Scan for the cell matching the given text and deliver its [x, y] coordinate at center. 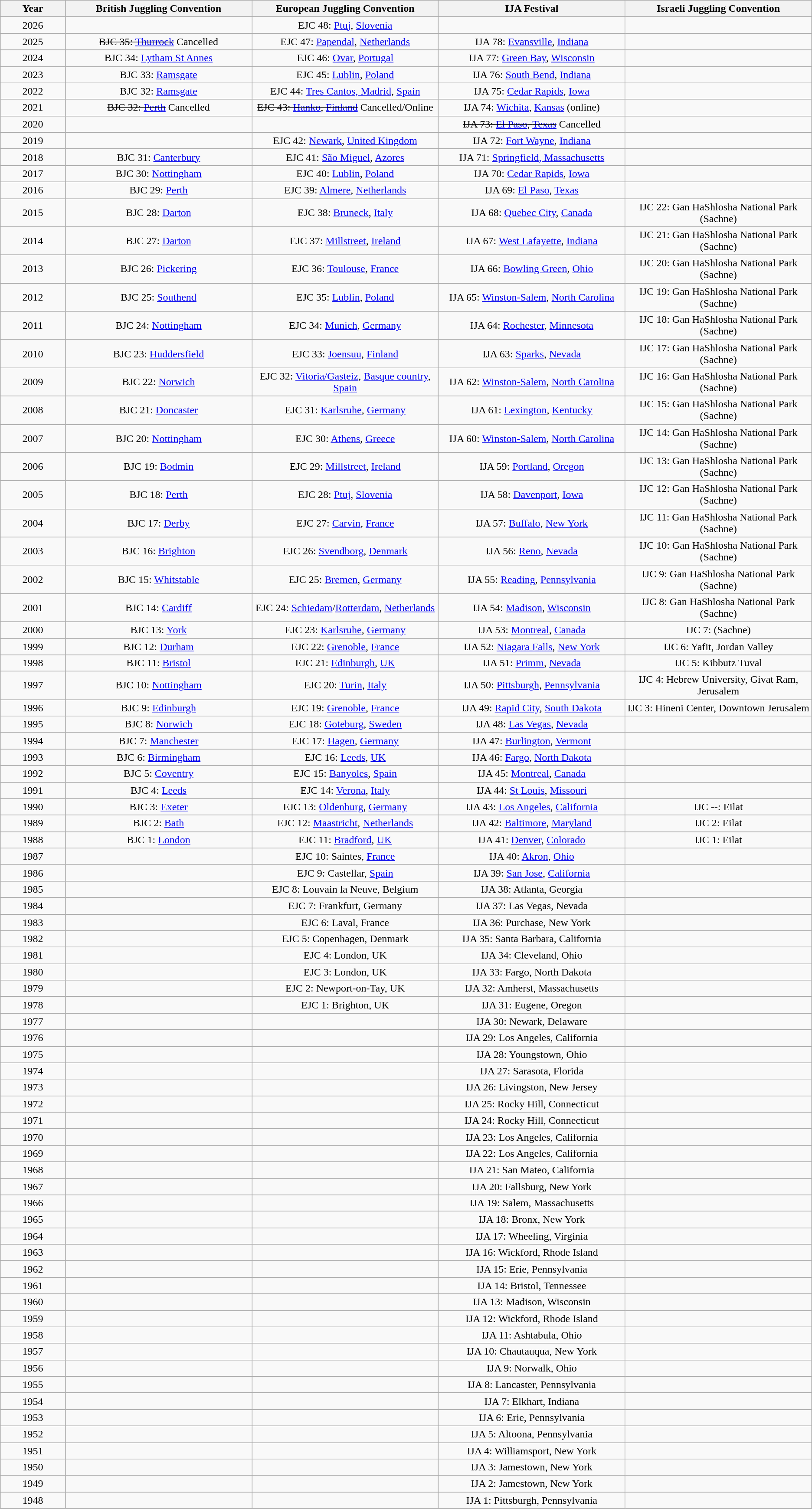
IJA 26: Livingston, New Jersey [532, 1087]
IJA 9: Norwalk, Ohio [532, 1368]
IJA 5: Altoona, Pennsylvania [532, 1434]
2016 [33, 190]
IJC 13: Gan HaShlosha National Park (Sachne) [718, 467]
IJA 74: Wichita, Kansas (online) [532, 108]
1988 [33, 840]
IJA 40: Akron, Ohio [532, 856]
IJA 71: Springfield, Massachusetts [532, 157]
2005 [33, 494]
IJA 7: Elkhart, Indiana [532, 1401]
IJC 19: Gan HaShlosha National Park (Sachne) [718, 298]
IJA 37: Las Vegas, Nevada [532, 906]
1997 [33, 685]
BJC 19: Bodmin [158, 467]
BJC 18: Perth [158, 494]
EJC 34: Munich, Germany [345, 325]
IJC 8: Gan HaShlosha National Park (Sachne) [718, 607]
IJC 9: Gan HaShlosha National Park (Sachne) [718, 579]
IJA 23: Los Angeles, California [532, 1137]
IJC 6: Yafit, Jordan Valley [718, 647]
EJC 37: Millstreet, Ireland [345, 241]
EJC 15: Banyoles, Spain [345, 774]
IJA Festival [532, 9]
IJA 72: Fort Wayne, Indiana [532, 141]
IJA 76: South Bend, Indiana [532, 75]
1973 [33, 1087]
European Juggling Convention [345, 9]
British Juggling Convention [158, 9]
IJA 27: Sarasota, Florida [532, 1071]
IJA 64: Rochester, Minnesota [532, 325]
EJC 1: Brighton, UK [345, 1005]
IJA 50: Pittsburgh, Pennsylvania [532, 685]
EJC 30: Athens, Greece [345, 438]
IJA 30: Newark, Delaware [532, 1021]
2011 [33, 325]
1989 [33, 823]
IJA 24: Rocky Hill, Connecticut [532, 1120]
IJA 59: Portland, Oregon [532, 467]
EJC 6: Laval, France [345, 923]
IJC 15: Gan HaShlosha National Park (Sachne) [718, 410]
IJA 47: Burlington, Vermont [532, 741]
IJA 29: Los Angeles, California [532, 1038]
IJA 61: Lexington, Kentucky [532, 410]
IJA 16: Wickford, Rhode Island [532, 1253]
IJA 35: Santa Barbara, California [532, 939]
EJC 9: Castellar, Spain [345, 873]
IJA 67: West Lafayette, Indiana [532, 241]
BJC 13: York [158, 630]
IJA 8: Lancaster, Pennsylvania [532, 1385]
BJC 1: London [158, 840]
2020 [33, 124]
IJC 22: Gan HaShlosha National Park (Sachne) [718, 213]
EJC 16: Leeds, UK [345, 757]
BJC 17: Derby [158, 523]
IJA 31: Eugene, Oregon [532, 1005]
IJC 14: Gan HaShlosha National Park (Sachne) [718, 438]
EJC 28: Ptuj, Slovenia [345, 494]
1995 [33, 724]
1981 [33, 956]
EJC 7: Frankfurt, Germany [345, 906]
EJC 45: Lublin, Poland [345, 75]
IJC --: Eilat [718, 807]
IJC 17: Gan HaShlosha National Park (Sachne) [718, 354]
EJC 40: Lublin, Poland [345, 173]
IJA 28: Youngstown, Ohio [532, 1054]
1966 [33, 1203]
2007 [33, 438]
BJC 4: Leeds [158, 790]
1969 [33, 1153]
IJA 20: Fallsburg, New York [532, 1186]
IJA 57: Buffalo, New York [532, 523]
2026 [33, 25]
IJA 41: Denver, Colorado [532, 840]
IJC 20: Gan HaShlosha National Park (Sachne) [718, 269]
1963 [33, 1253]
BJC 14: Cardiff [158, 607]
IJA 34: Cleveland, Ohio [532, 956]
BJC 35: Thurrock Cancelled [158, 42]
IJA 19: Salem, Massachusetts [532, 1203]
EJC 22: Grenoble, France [345, 647]
1975 [33, 1054]
2010 [33, 354]
2021 [33, 108]
EJC 29: Millstreet, Ireland [345, 467]
IJA 36: Purchase, New York [532, 923]
EJC 21: Edinburgh, UK [345, 663]
IJA 10: Chautauqua, New York [532, 1352]
1954 [33, 1401]
IJC 12: Gan HaShlosha National Park (Sachne) [718, 494]
2023 [33, 75]
2012 [33, 298]
IJA 66: Bowling Green, Ohio [532, 269]
IJC 7: (Sachne) [718, 630]
EJC 41: São Miguel, Azores [345, 157]
1976 [33, 1038]
EJC 17: Hagen, Germany [345, 741]
IJC 2: Eilat [718, 823]
IJA 39: San Jose, California [532, 873]
BJC 25: Southend [158, 298]
BJC 27: Darton [158, 241]
IJA 51: Primm, Nevada [532, 663]
EJC 27: Carvin, France [345, 523]
EJC 23: Karlsruhe, Germany [345, 630]
IJA 2: Jamestown, New York [532, 1484]
BJC 21: Doncaster [158, 410]
BJC 2: Bath [158, 823]
1972 [33, 1104]
IJA 69: El Paso, Texas [532, 190]
1958 [33, 1335]
BJC 5: Coventry [158, 774]
EJC 44: Tres Cantos, Madrid, Spain [345, 91]
IJA 62: Winston-Salem, North Carolina [532, 382]
IJA 12: Wickford, Rhode Island [532, 1319]
BJC 10: Nottingham [158, 685]
1962 [33, 1269]
IJA 56: Reno, Nevada [532, 551]
1964 [33, 1236]
EJC 46: Ovar, Portugal [345, 58]
BJC 11: Bristol [158, 663]
EJC 33: Joensuu, Finland [345, 354]
2025 [33, 42]
2009 [33, 382]
BJC 29: Perth [158, 190]
1957 [33, 1352]
IJC 10: Gan HaShlosha National Park (Sachne) [718, 551]
BJC 15: Whitstable [158, 579]
1986 [33, 873]
IJA 14: Bristol, Tennessee [532, 1286]
1961 [33, 1286]
1983 [33, 923]
IJA 6: Erie, Pennsylvania [532, 1417]
1970 [33, 1137]
2008 [33, 410]
1959 [33, 1319]
BJC 3: Exeter [158, 807]
2000 [33, 630]
1978 [33, 1005]
IJA 60: Winston-Salem, North Carolina [532, 438]
BJC 33: Ramsgate [158, 75]
IJA 49: Rapid City, South Dakota [532, 708]
BJC 32: Perth Cancelled [158, 108]
IJA 18: Bronx, New York [532, 1220]
EJC 39: Almere, Netherlands [345, 190]
1967 [33, 1186]
BJC 28: Darton [158, 213]
EJC 31: Karlsruhe, Germany [345, 410]
BJC 6: Birmingham [158, 757]
IJA 43: Los Angeles, California [532, 807]
IJA 25: Rocky Hill, Connecticut [532, 1104]
IJA 54: Madison, Wisconsin [532, 607]
IJA 73: El Paso, Texas Cancelled [532, 124]
1948 [33, 1500]
IJA 75: Cedar Rapids, Iowa [532, 91]
EJC 32: Vitoria/Gasteiz, Basque country, Spain [345, 382]
1990 [33, 807]
1985 [33, 889]
1971 [33, 1120]
IJA 77: Green Bay, Wisconsin [532, 58]
EJC 13: Oldenburg, Germany [345, 807]
EJC 24: Schiedam/Rotterdam, Netherlands [345, 607]
IJA 55: Reading, Pennsylvania [532, 579]
BJC 30: Nottingham [158, 173]
EJC 18: Goteburg, Sweden [345, 724]
BJC 12: Durham [158, 647]
EJC 47: Papendal, Netherlands [345, 42]
EJC 19: Grenoble, France [345, 708]
IJA 32: Amherst, Massachusetts [532, 989]
IJC 21: Gan HaShlosha National Park (Sachne) [718, 241]
2024 [33, 58]
1984 [33, 906]
Israeli Juggling Convention [718, 9]
1955 [33, 1385]
1965 [33, 1220]
BJC 24: Nottingham [158, 325]
IJA 70: Cedar Rapids, Iowa [532, 173]
IJA 38: Atlanta, Georgia [532, 889]
2006 [33, 467]
2014 [33, 241]
2019 [33, 141]
1953 [33, 1417]
EJC 42: Newark, United Kingdom [345, 141]
IJA 11: Ashtabula, Ohio [532, 1335]
2001 [33, 607]
1968 [33, 1170]
IJA 21: San Mateo, California [532, 1170]
1991 [33, 790]
1982 [33, 939]
IJC 1: Eilat [718, 840]
2013 [33, 269]
EJC 8: Louvain la Neuve, Belgium [345, 889]
2022 [33, 91]
BJC 8: Norwich [158, 724]
1993 [33, 757]
2017 [33, 173]
IJC 3: Hineni Center, Downtown Jerusalem [718, 708]
IJA 22: Los Angeles, California [532, 1153]
IJC 4: Hebrew University, Givat Ram, Jerusalem [718, 685]
EJC 38: Bruneck, Italy [345, 213]
IJA 42: Baltimore, Maryland [532, 823]
EJC 36: Toulouse, France [345, 269]
EJC 11: Bradford, UK [345, 840]
BJC 32: Ramsgate [158, 91]
BJC 20: Nottingham [158, 438]
1956 [33, 1368]
1996 [33, 708]
EJC 14: Verona, Italy [345, 790]
BJC 9: Edinburgh [158, 708]
1994 [33, 741]
2002 [33, 579]
EJC 2: Newport-on-Tay, UK [345, 989]
EJC 3: London, UK [345, 972]
EJC 10: Saintes, France [345, 856]
1980 [33, 972]
1999 [33, 647]
IJA 46: Fargo, North Dakota [532, 757]
BJC 34: Lytham St Annes [158, 58]
1949 [33, 1484]
IJA 4: Williamsport, New York [532, 1451]
1979 [33, 989]
BJC 22: Norwich [158, 382]
IJA 13: Madison, Wisconsin [532, 1302]
IJA 78: Evansville, Indiana [532, 42]
1987 [33, 856]
1951 [33, 1451]
2004 [33, 523]
EJC 12: Maastricht, Netherlands [345, 823]
EJC 48: Ptuj, Slovenia [345, 25]
IJA 53: Montreal, Canada [532, 630]
1974 [33, 1071]
IJA 3: Jamestown, New York [532, 1467]
2015 [33, 213]
1977 [33, 1021]
EJC 43: Hanko, Finland Cancelled/Online [345, 108]
BJC 16: Brighton [158, 551]
BJC 26: Pickering [158, 269]
BJC 23: Huddersfield [158, 354]
IJA 1: Pittsburgh, Pennsylvania [532, 1500]
EJC 25: Bremen, Germany [345, 579]
EJC 26: Svendborg, Denmark [345, 551]
2018 [33, 157]
1952 [33, 1434]
1960 [33, 1302]
EJC 5: Copenhagen, Denmark [345, 939]
IJA 52: Niagara Falls, New York [532, 647]
1998 [33, 663]
EJC 4: London, UK [345, 956]
IJC 18: Gan HaShlosha National Park (Sachne) [718, 325]
EJC 35: Lublin, Poland [345, 298]
IJC 11: Gan HaShlosha National Park (Sachne) [718, 523]
1992 [33, 774]
IJA 45: Montreal, Canada [532, 774]
1950 [33, 1467]
IJA 44: St Louis, Missouri [532, 790]
IJA 17: Wheeling, Virginia [532, 1236]
IJC 5: Kibbutz Tuval [718, 663]
IJA 63: Sparks, Nevada [532, 354]
2003 [33, 551]
IJA 65: Winston-Salem, North Carolina [532, 298]
BJC 31: Canterbury [158, 157]
EJC 20: Turin, Italy [345, 685]
IJA 48: Las Vegas, Nevada [532, 724]
IJA 68: Quebec City, Canada [532, 213]
IJA 58: Davenport, Iowa [532, 494]
IJC 16: Gan HaShlosha National Park (Sachne) [718, 382]
BJC 7: Manchester [158, 741]
Year [33, 9]
IJA 33: Fargo, North Dakota [532, 972]
IJA 15: Erie, Pennsylvania [532, 1269]
